Pinpoint the cell where the given text exists, returning its [X, Y] midpoint coordinate. 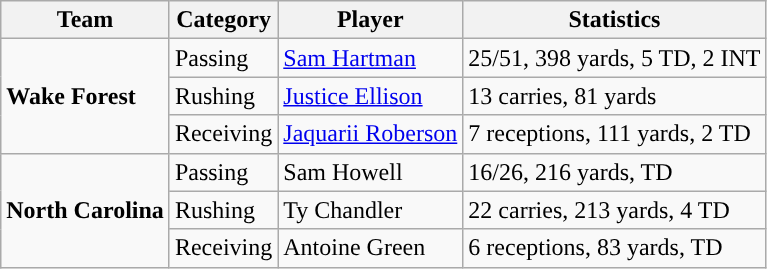
25/51, 398 yards, 5 TD, 2 INT [614, 58]
Antoine Green [370, 248]
Category [223, 20]
6 receptions, 83 yards, TD [614, 248]
Sam Howell [370, 172]
22 carries, 213 yards, 4 TD [614, 210]
Sam Hartman [370, 58]
16/26, 216 yards, TD [614, 172]
North Carolina [86, 210]
Justice Ellison [370, 96]
13 carries, 81 yards [614, 96]
Wake Forest [86, 96]
Team [86, 20]
Player [370, 20]
Statistics [614, 20]
7 receptions, 111 yards, 2 TD [614, 134]
Jaquarii Roberson [370, 134]
Ty Chandler [370, 210]
